Scan for the cell matching the given text and deliver its (X, Y) coordinate at center. 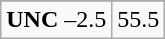
UNC –2.5 (56, 20)
55.5 (138, 20)
